Extract the [X, Y] coordinate from the center of the cell holding the provided text.  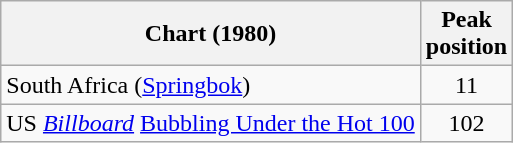
Peakposition [466, 34]
Chart (1980) [211, 34]
US Billboard Bubbling Under the Hot 100 [211, 123]
South Africa (Springbok) [211, 85]
11 [466, 85]
102 [466, 123]
